Return (X, Y) of the center of cell containing provided text 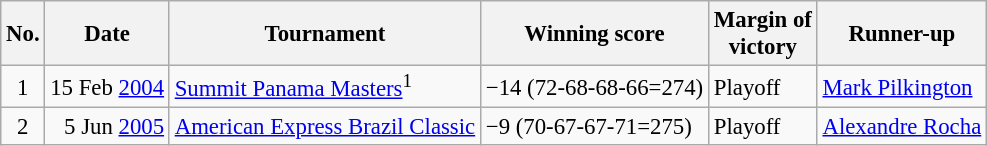
Summit Panama Masters1 (324, 87)
Mark Pilkington (902, 87)
2 (23, 127)
Margin ofvictory (762, 34)
No. (23, 34)
Runner-up (902, 34)
1 (23, 87)
Date (107, 34)
−9 (70-67-67-71=275) (594, 127)
Winning score (594, 34)
American Express Brazil Classic (324, 127)
−14 (72-68-68-66=274) (594, 87)
5 Jun 2005 (107, 127)
Alexandre Rocha (902, 127)
15 Feb 2004 (107, 87)
Tournament (324, 34)
